From the cell containing the given text, extract its center point as [X, Y] coordinate. 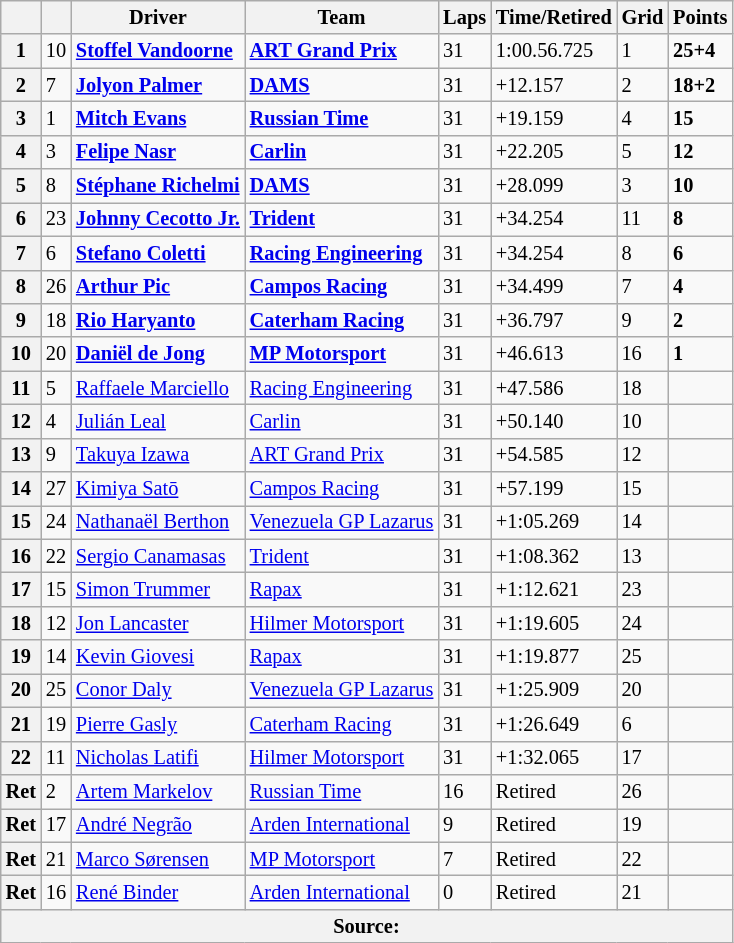
+1:19.877 [554, 657]
+1:26.649 [554, 724]
18+2 [700, 85]
+12.157 [554, 85]
Laps [464, 17]
Stoffel Vandoorne [158, 51]
Takuya Izawa [158, 455]
Kevin Giovesi [158, 657]
Stefano Coletti [158, 253]
+1:19.605 [554, 623]
+28.099 [554, 186]
Nicholas Latifi [158, 758]
Team [342, 17]
Simon Trummer [158, 589]
+54.585 [554, 455]
Driver [158, 17]
André Negrão [158, 825]
Raffaele Marciello [158, 388]
Nathanaël Berthon [158, 522]
Points [700, 17]
+50.140 [554, 421]
+1:25.909 [554, 690]
Marco Sørensen [158, 859]
Jolyon Palmer [158, 85]
+1:12.621 [554, 589]
+47.586 [554, 388]
+34.499 [554, 287]
René Binder [158, 892]
25+4 [700, 51]
Grid [643, 17]
Pierre Gasly [158, 724]
+19.159 [554, 118]
Artem Markelov [158, 791]
+22.205 [554, 152]
Source: [366, 926]
Time/Retired [554, 17]
Julián Leal [158, 421]
Kimiya Satō [158, 489]
0 [464, 892]
Rio Haryanto [158, 320]
+57.199 [554, 489]
Sergio Canamasas [158, 556]
1:00.56.725 [554, 51]
+1:05.269 [554, 522]
Daniël de Jong [158, 354]
+1:08.362 [554, 556]
Felipe Nasr [158, 152]
Jon Lancaster [158, 623]
Stéphane Richelmi [158, 186]
Mitch Evans [158, 118]
Conor Daly [158, 690]
Arthur Pic [158, 287]
+46.613 [554, 354]
Johnny Cecotto Jr. [158, 219]
27 [56, 489]
+1:32.065 [554, 758]
+36.797 [554, 320]
